Capture the cell that displays the provided text and extract its [X, Y] central coordinate. 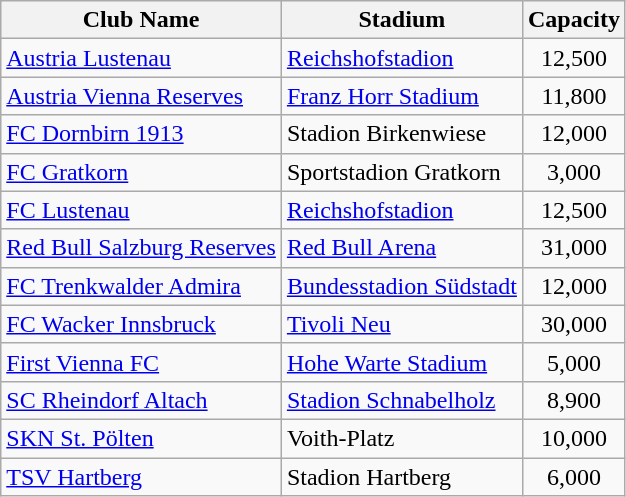
Stadion Birkenwiese [402, 134]
Stadium [402, 20]
Austria Vienna Reserves [142, 96]
SC Rheindorf Altach [142, 400]
Red Bull Arena [402, 248]
31,000 [574, 248]
Stadion Schnabelholz [402, 400]
11,800 [574, 96]
Bundesstadion Südstadt [402, 286]
Club Name [142, 20]
FC Wacker Innsbruck [142, 324]
FC Gratkorn [142, 172]
Sportstadion Gratkorn [402, 172]
6,000 [574, 477]
Hohe Warte Stadium [402, 362]
TSV Hartberg [142, 477]
Tivoli Neu [402, 324]
5,000 [574, 362]
8,900 [574, 400]
3,000 [574, 172]
Red Bull Salzburg Reserves [142, 248]
FC Lustenau [142, 210]
10,000 [574, 438]
Capacity [574, 20]
SKN St. Pölten [142, 438]
First Vienna FC [142, 362]
Austria Lustenau [142, 58]
30,000 [574, 324]
Franz Horr Stadium [402, 96]
FC Trenkwalder Admira [142, 286]
FC Dornbirn 1913 [142, 134]
Voith-Platz [402, 438]
Stadion Hartberg [402, 477]
